Search for the cell housing the specified text and yield its (X, Y) center coordinate. 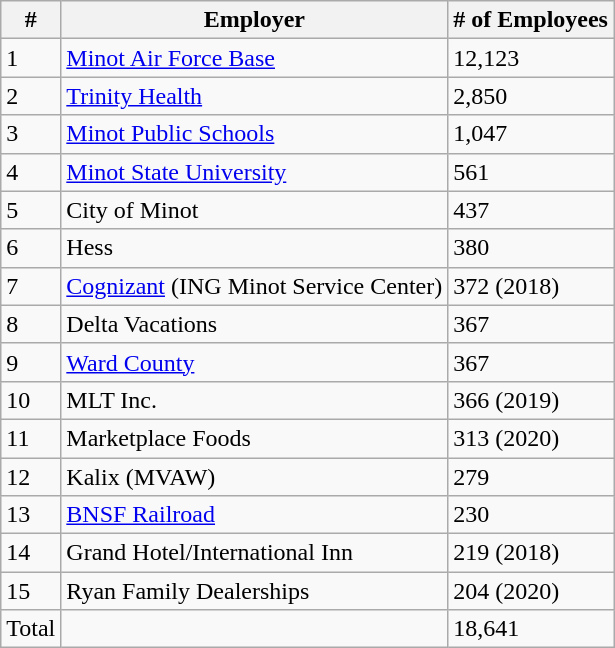
12,123 (531, 58)
11 (31, 438)
Minot Air Force Base (254, 58)
279 (531, 477)
Ward County (254, 362)
437 (531, 210)
Hess (254, 248)
7 (31, 286)
372 (2018) (531, 286)
12 (31, 477)
Delta Vacations (254, 324)
366 (2019) (531, 400)
4 (31, 172)
Grand Hotel/International Inn (254, 553)
10 (31, 400)
5 (31, 210)
8 (31, 324)
1 (31, 58)
Marketplace Foods (254, 438)
MLT Inc. (254, 400)
Cognizant (ING Minot Service Center) (254, 286)
313 (2020) (531, 438)
BNSF Railroad (254, 515)
Kalix (MVAW) (254, 477)
15 (31, 591)
City of Minot (254, 210)
# of Employees (531, 20)
Minot Public Schools (254, 134)
561 (531, 172)
18,641 (531, 629)
Trinity Health (254, 96)
13 (31, 515)
Total (31, 629)
# (31, 20)
219 (2018) (531, 553)
Ryan Family Dealerships (254, 591)
2,850 (531, 96)
14 (31, 553)
Employer (254, 20)
6 (31, 248)
3 (31, 134)
230 (531, 515)
2 (31, 96)
9 (31, 362)
204 (2020) (531, 591)
380 (531, 248)
Minot State University (254, 172)
1,047 (531, 134)
